Find where the given text appears and provide that cell's center as (X, Y) coordinate. 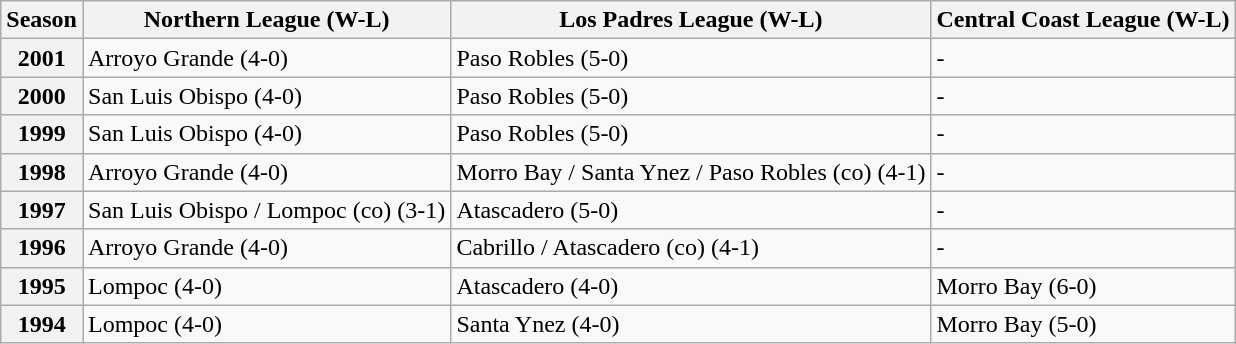
Season (42, 20)
1997 (42, 210)
San Luis Obispo / Lompoc (co) (3-1) (266, 210)
Atascadero (5-0) (691, 210)
Central Coast League (W-L) (1083, 20)
1999 (42, 134)
Morro Bay / Santa Ynez / Paso Robles (co) (4-1) (691, 172)
Santa Ynez (4-0) (691, 324)
2001 (42, 58)
1995 (42, 286)
Los Padres League (W-L) (691, 20)
Northern League (W-L) (266, 20)
Morro Bay (6-0) (1083, 286)
Morro Bay (5-0) (1083, 324)
Cabrillo / Atascadero (co) (4-1) (691, 248)
1996 (42, 248)
Atascadero (4-0) (691, 286)
1998 (42, 172)
2000 (42, 96)
1994 (42, 324)
